Determine the (x, y) coordinate at the center of the cell enclosing the given text.  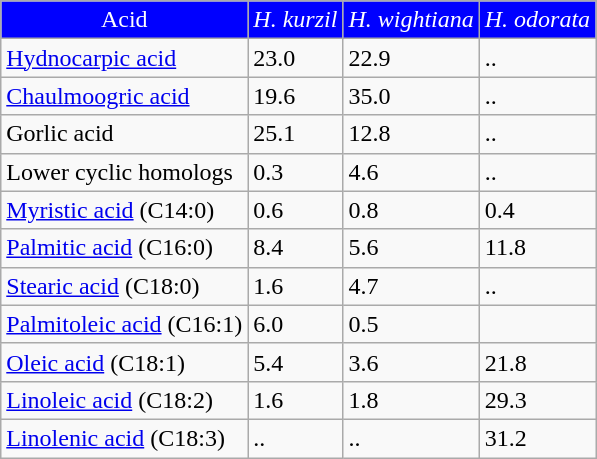
H. wightiana (411, 20)
0.3 (296, 172)
Linolenic acid (C18:3) (124, 438)
19.6 (296, 96)
1.8 (411, 400)
23.0 (296, 58)
3.6 (411, 362)
6.0 (296, 324)
Acid (124, 20)
0.4 (537, 210)
31.2 (537, 438)
Linoleic acid (C18:2) (124, 400)
4.7 (411, 286)
Chaulmoogric acid (124, 96)
35.0 (411, 96)
Gorlic acid (124, 134)
Stearic acid (C18:0) (124, 286)
Palmitic acid (C16:0) (124, 248)
4.6 (411, 172)
H. kurzil (296, 20)
Palmitoleic acid (C16:1) (124, 324)
0.8 (411, 210)
12.8 (411, 134)
0.6 (296, 210)
Lower cyclic homologs (124, 172)
11.8 (537, 248)
21.8 (537, 362)
Myristic acid (C14:0) (124, 210)
Oleic acid (C18:1) (124, 362)
22.9 (411, 58)
5.4 (296, 362)
0.5 (411, 324)
25.1 (296, 134)
29.3 (537, 400)
Hydnocarpic acid (124, 58)
5.6 (411, 248)
H. odorata (537, 20)
8.4 (296, 248)
